Determine the (x, y) coordinate at the center of the cell enclosing the given text.  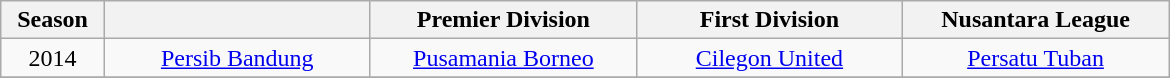
Premier Division (503, 20)
Season (52, 20)
Persib Bandung (237, 58)
Pusamania Borneo (503, 58)
Persatu Tuban (1035, 58)
First Division (769, 20)
Cilegon United (769, 58)
Nusantara League (1035, 20)
2014 (52, 58)
